For the text-containing cell, return its midpoint in (X, Y) coordinate format. 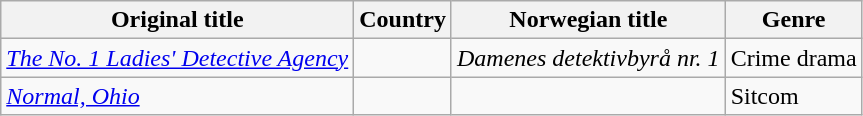
Crime drama (794, 58)
Original title (178, 20)
Genre (794, 20)
Damenes detektivbyrå nr. 1 (588, 58)
Country (403, 20)
Sitcom (794, 96)
The No. 1 Ladies' Detective Agency (178, 58)
Normal, Ohio (178, 96)
Norwegian title (588, 20)
